Determine the [X, Y] coordinate at the center of the cell enclosing the given text.  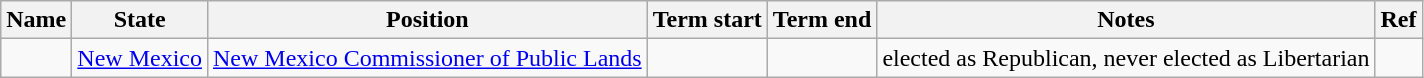
New Mexico [140, 58]
Name [36, 20]
Notes [1126, 20]
New Mexico Commissioner of Public Lands [427, 58]
Ref [1398, 20]
State [140, 20]
Term start [707, 20]
elected as Republican, never elected as Libertarian [1126, 58]
Term end [822, 20]
Position [427, 20]
